Find where the given text appears and provide that cell's center as [x, y] coordinate. 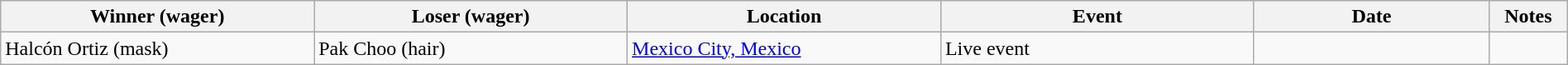
Loser (wager) [471, 17]
Pak Choo (hair) [471, 48]
Mexico City, Mexico [784, 48]
Location [784, 17]
Notes [1528, 17]
Live event [1097, 48]
Winner (wager) [157, 17]
Halcón Ortiz (mask) [157, 48]
Event [1097, 17]
Date [1371, 17]
